Pinpoint the cell where the given text exists, returning its (x, y) midpoint coordinate. 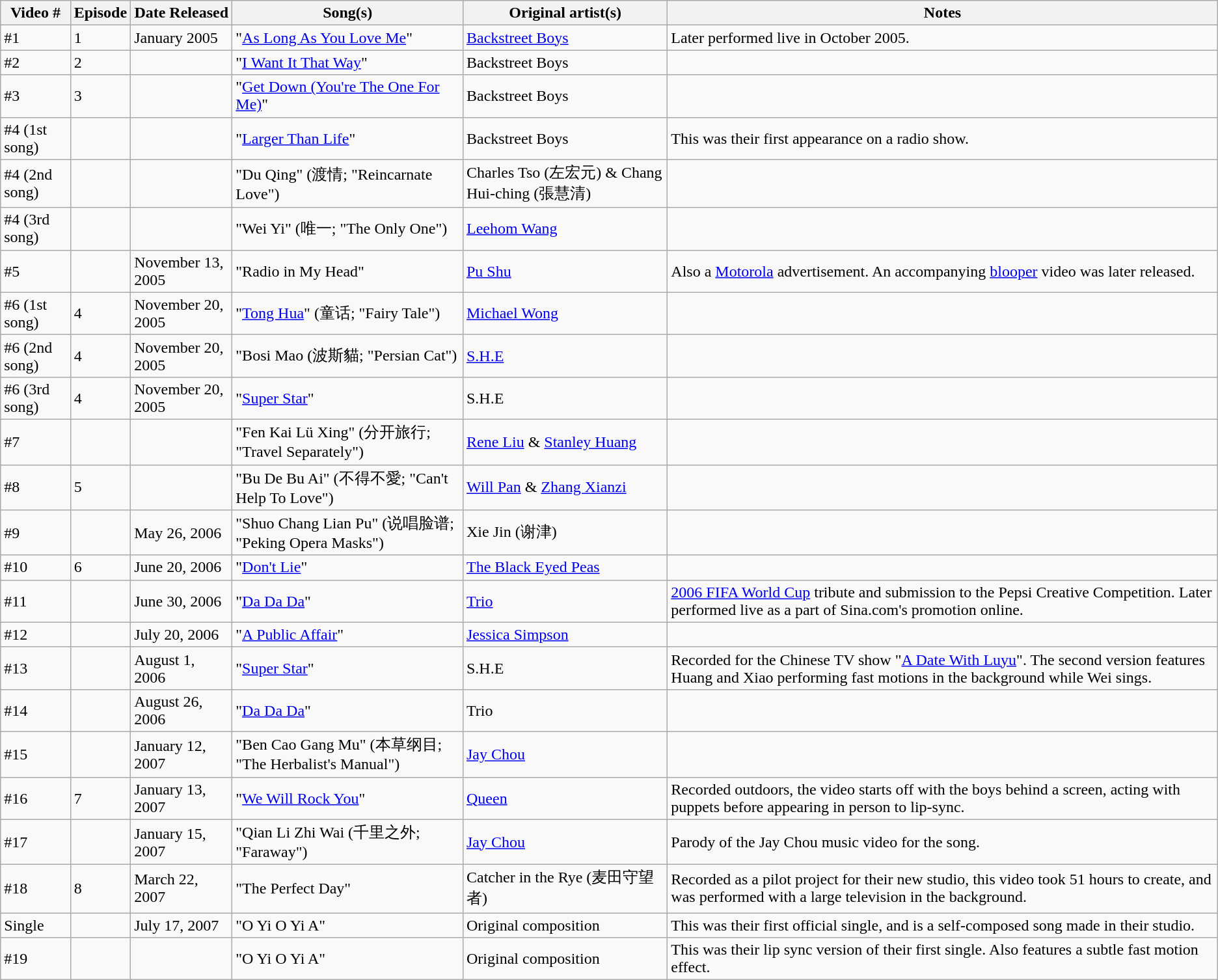
#15 (35, 754)
#13 (35, 668)
5 (100, 487)
This was their first official single, and is a self-composed song made in their studio. (942, 925)
6 (100, 567)
"Tong Hua" (童话; "Fairy Tale") (347, 314)
The Black Eyed Peas (565, 567)
Original artist(s) (565, 13)
Pu Shu (565, 271)
"Bu De Bu Ai" (不得不愛; "Can't Help To Love") (347, 487)
#19 (35, 959)
"The Perfect Day" (347, 889)
"As Long As You Love Me" (347, 38)
Also a Motorola advertisement. An accompanying blooper video was later released. (942, 271)
Parody of the Jay Chou music video for the song. (942, 842)
"Don't Lie" (347, 567)
#6 (1st song) (35, 314)
August 1, 2006 (182, 668)
Leehom Wang (565, 229)
"Radio in My Head" (347, 271)
January 15, 2007 (182, 842)
#6 (3rd song) (35, 398)
"Larger Than Life" (347, 138)
#14 (35, 711)
"A Public Affair" (347, 634)
May 26, 2006 (182, 533)
June 20, 2006 (182, 567)
2006 FIFA World Cup tribute and submission to the Pepsi Creative Competition. Later performed live as a part of Sina.com's promotion online. (942, 601)
Date Released (182, 13)
June 30, 2006 (182, 601)
Catcher in the Rye (麦田守望者) (565, 889)
"We Will Rock You" (347, 798)
"Fen Kai Lü Xing" (分开旅行; "Travel Separately") (347, 442)
"Qian Li Zhi Wai (千里之外; "Faraway") (347, 842)
"Ben Cao Gang Mu" (本草纲目; "The Herbalist's Manual") (347, 754)
August 26, 2006 (182, 711)
Michael Wong (565, 314)
Xie Jin (谢津) (565, 533)
#3 (35, 96)
"I Want It That Way" (347, 62)
#8 (35, 487)
Will Pan & Zhang Xianzi (565, 487)
#9 (35, 533)
Video # (35, 13)
January 2005 (182, 38)
#4 (3rd song) (35, 229)
#4 (1st song) (35, 138)
7 (100, 798)
#1 (35, 38)
#4 (2nd song) (35, 184)
Recorded outdoors, the video starts off with the boys behind a screen, acting with puppets before appearing in person to lip-sync. (942, 798)
Queen (565, 798)
2 (100, 62)
3 (100, 96)
Single (35, 925)
Later performed live in October 2005. (942, 38)
November 13, 2005 (182, 271)
July 17, 2007 (182, 925)
#7 (35, 442)
#10 (35, 567)
"Bosi Mao (波斯貓; "Persian Cat") (347, 355)
Recorded as a pilot project for their new studio, this video took 51 hours to create, and was performed with a large television in the background. (942, 889)
Episode (100, 13)
#6 (2nd song) (35, 355)
January 13, 2007 (182, 798)
#5 (35, 271)
"Get Down (You're The One For Me)" (347, 96)
This was their first appearance on a radio show. (942, 138)
January 12, 2007 (182, 754)
#12 (35, 634)
8 (100, 889)
#17 (35, 842)
Rene Liu & Stanley Huang (565, 442)
#16 (35, 798)
Notes (942, 13)
March 22, 2007 (182, 889)
July 20, 2006 (182, 634)
Jessica Simpson (565, 634)
#11 (35, 601)
"Wei Yi" (唯一; "The Only One") (347, 229)
"Du Qing" (渡情; "Reincarnate Love") (347, 184)
1 (100, 38)
#18 (35, 889)
"Shuo Chang Lian Pu" (说唱脸谱; "Peking Opera Masks") (347, 533)
Charles Tso (左宏元) & Chang Hui-ching (張慧清) (565, 184)
#2 (35, 62)
This was their lip sync version of their first single. Also features a subtle fast motion effect. (942, 959)
Song(s) (347, 13)
